Identify which cell holds the provided text, then report its (x, y) central coordinate. 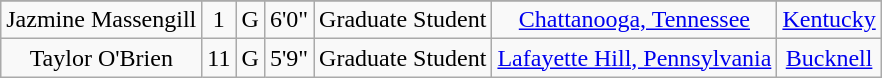
Lafayette Hill, Pennsylvania (634, 58)
Taylor O'Brien (102, 58)
Jazmine Massengill (102, 20)
Chattanooga, Tennessee (634, 20)
Bucknell (829, 58)
5'9" (288, 58)
Kentucky (829, 20)
11 (219, 58)
6'0" (288, 20)
1 (219, 20)
